Provide the (X, Y) coordinate of the cell's center where the given text is located.  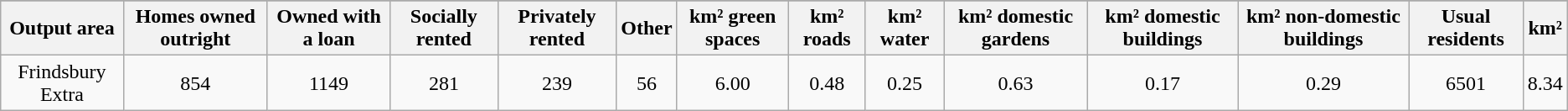
6.00 (732, 82)
239 (557, 82)
km² green spaces (732, 29)
Other (647, 29)
Usual residents (1466, 29)
km² domestic gardens (1015, 29)
km² non-domestic buildings (1323, 29)
1149 (328, 82)
0.63 (1015, 82)
56 (647, 82)
Socially rented (444, 29)
0.17 (1163, 82)
281 (444, 82)
Frindsbury Extra (62, 82)
Homes owned outright (195, 29)
Owned with a loan (328, 29)
8.34 (1545, 82)
Output area (62, 29)
6501 (1466, 82)
Privately rented (557, 29)
0.48 (827, 82)
km² water (905, 29)
km² (1545, 29)
0.29 (1323, 82)
0.25 (905, 82)
854 (195, 82)
km² roads (827, 29)
km² domestic buildings (1163, 29)
